For the text-containing cell, return its midpoint in [x, y] coordinate format. 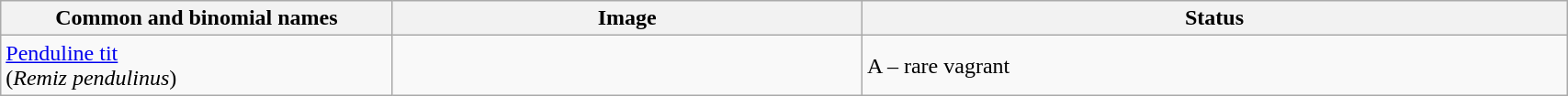
Penduline tit(Remiz pendulinus) [197, 66]
Status [1214, 18]
Common and binomial names [197, 18]
Image [626, 18]
A – rare vagrant [1214, 66]
